Provide the [x, y] coordinate of the cell's center where the given text is located.  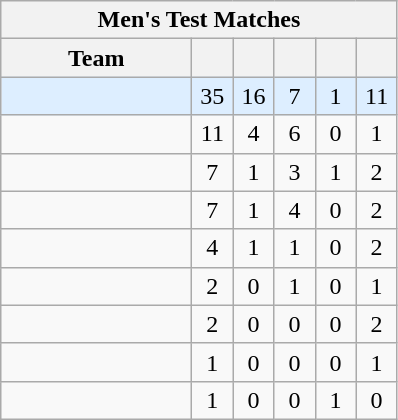
Team [96, 58]
6 [294, 134]
3 [294, 172]
35 [212, 96]
Men's Test Matches [199, 20]
16 [254, 96]
